Pinpoint the cell where the given text exists, returning its [x, y] midpoint coordinate. 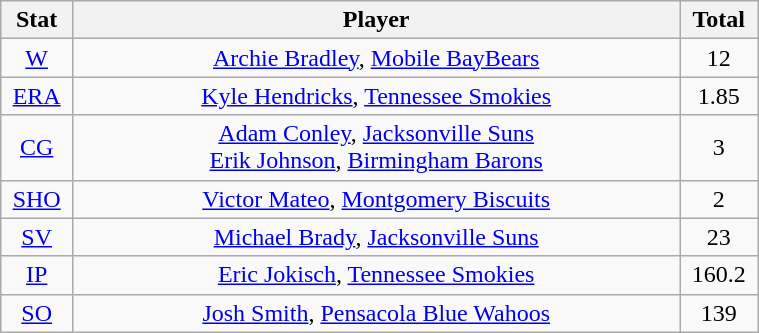
SV [37, 237]
Josh Smith, Pensacola Blue Wahoos [376, 313]
Adam Conley, Jacksonville Suns Erik Johnson, Birmingham Barons [376, 148]
Eric Jokisch, Tennessee Smokies [376, 275]
3 [719, 148]
Kyle Hendricks, Tennessee Smokies [376, 96]
1.85 [719, 96]
23 [719, 237]
Player [376, 20]
IP [37, 275]
Archie Bradley, Mobile BayBears [376, 58]
ERA [37, 96]
139 [719, 313]
Total [719, 20]
W [37, 58]
2 [719, 199]
Michael Brady, Jacksonville Suns [376, 237]
CG [37, 148]
Stat [37, 20]
160.2 [719, 275]
SO [37, 313]
Victor Mateo, Montgomery Biscuits [376, 199]
SHO [37, 199]
12 [719, 58]
